Capture the cell that displays the provided text and extract its (X, Y) central coordinate. 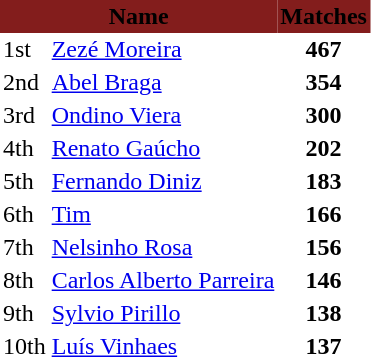
202 (324, 148)
Fernando Diniz (164, 182)
Ondino Viera (164, 116)
300 (324, 116)
138 (324, 314)
3rd (24, 116)
7th (24, 248)
354 (324, 82)
467 (324, 50)
4th (24, 148)
166 (324, 214)
Nelsinho Rosa (164, 248)
1st (24, 50)
8th (24, 280)
Matches (324, 16)
2nd (24, 82)
6th (24, 214)
156 (324, 248)
183 (324, 182)
Renato Gaúcho (164, 148)
Carlos Alberto Parreira (164, 280)
146 (324, 280)
5th (24, 182)
Sylvio Pirillo (164, 314)
Abel Braga (164, 82)
9th (24, 314)
Name (138, 16)
Tim (164, 214)
Zezé Moreira (164, 50)
